From the cell containing the given text, extract its center point as (x, y) coordinate. 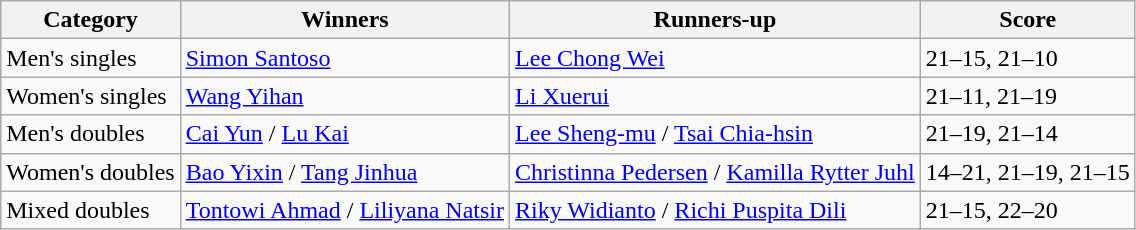
21–15, 21–10 (1028, 58)
Score (1028, 20)
Tontowi Ahmad / Liliyana Natsir (344, 210)
Simon Santoso (344, 58)
Winners (344, 20)
21–19, 21–14 (1028, 134)
Riky Widianto / Richi Puspita Dili (716, 210)
Lee Chong Wei (716, 58)
Mixed doubles (90, 210)
Women's singles (90, 96)
Cai Yun / Lu Kai (344, 134)
Women's doubles (90, 172)
Bao Yixin / Tang Jinhua (344, 172)
Category (90, 20)
21–15, 22–20 (1028, 210)
Men's singles (90, 58)
Li Xuerui (716, 96)
Wang Yihan (344, 96)
Men's doubles (90, 134)
Runners-up (716, 20)
Lee Sheng-mu / Tsai Chia-hsin (716, 134)
14–21, 21–19, 21–15 (1028, 172)
21–11, 21–19 (1028, 96)
Christinna Pedersen / Kamilla Rytter Juhl (716, 172)
